Return (x, y) of the center of cell containing provided text 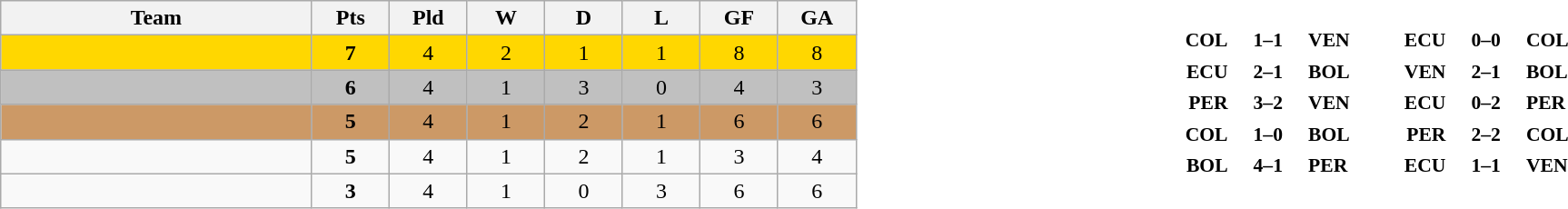
Team (156, 18)
GA (817, 18)
Pld (429, 18)
0–2 (1486, 104)
1–0 (1268, 134)
L (661, 18)
Pts (351, 18)
GF (739, 18)
0–0 (1486, 41)
W (506, 18)
D (584, 18)
2–2 (1486, 134)
3–2 (1268, 104)
7 (351, 53)
4–1 (1268, 166)
